Return the [x, y] coordinate for the center point of the cell that contains the specified text.  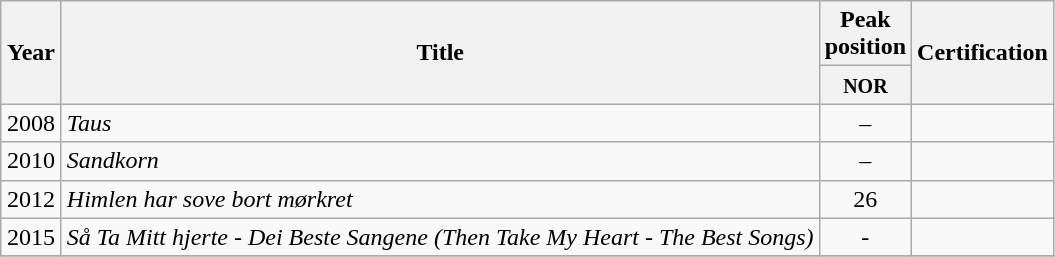
Sandkorn [440, 161]
Peak position [865, 34]
Title [440, 52]
Himlen har sove bort mørkret [440, 199]
2010 [32, 161]
- [865, 237]
2012 [32, 199]
2015 [32, 237]
2008 [32, 123]
26 [865, 199]
Year [32, 52]
Taus [440, 123]
Så Ta Mitt hjerte - Dei Beste Sangene (Then Take My Heart - The Best Songs) [440, 237]
NOR [865, 85]
Certification [983, 52]
